Extract the (X, Y) coordinate from the center of the cell holding the provided text.  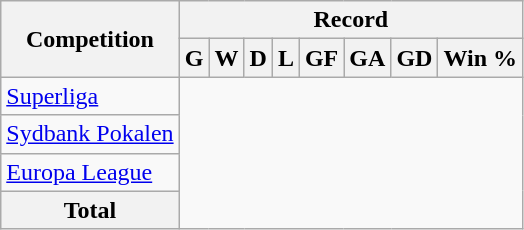
Sydbank Pokalen (90, 134)
Total (90, 210)
W (226, 58)
L (286, 58)
Superliga (90, 96)
G (194, 58)
GA (368, 58)
GD (414, 58)
Europa League (90, 172)
Competition (90, 39)
D (258, 58)
GF (321, 58)
Record (350, 20)
Win % (480, 58)
